Detect which cell encompasses the target text, then output its [x, y] center coordinate. 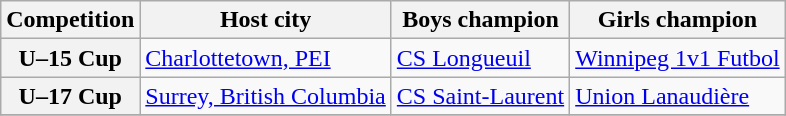
Girls champion [678, 20]
Host city [266, 20]
CS Saint-Laurent [480, 96]
CS Longueuil [480, 58]
Boys champion [480, 20]
U–17 Cup [70, 96]
Charlottetown, PEI [266, 58]
Surrey, British Columbia [266, 96]
Union Lanaudière [678, 96]
Winnipeg 1v1 Futbol [678, 58]
Competition [70, 20]
U–15 Cup [70, 58]
